Output the [X, Y] coordinate of the center of the cell containing the given text.  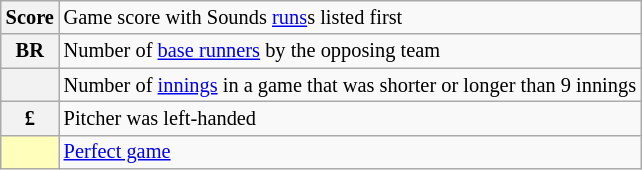
Perfect game [350, 152]
Number of base runners by the opposing team [350, 51]
Game score with Sounds runss listed first [350, 17]
Number of innings in a game that was shorter or longer than 9 innings [350, 85]
Score [30, 17]
£ [30, 118]
BR [30, 51]
Pitcher was left-handed [350, 118]
